Identify which cell holds the provided text, then report its [x, y] central coordinate. 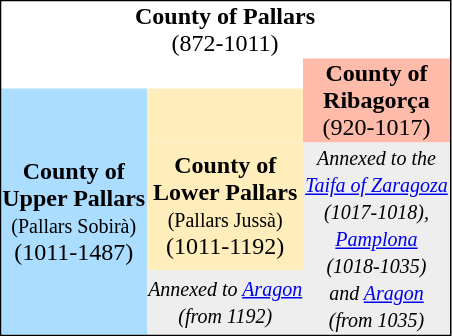
Annexed to Aragon(from 1192) [226, 302]
County ofRibagorça(920-1017) [377, 100]
Annexed to theTaifa of Zaragoza(1017-1018),Pamplona(1018-1035)and Aragon(from 1035) [377, 238]
County ofLower Pallars(Pallars Jussà)(1011-1192) [226, 206]
County ofUpper Pallars(Pallars Sobirà)(1011-1487) [74, 211]
County of Pallars(872-1011) [225, 30]
